Scan for the cell matching the given text and deliver its (X, Y) coordinate at center. 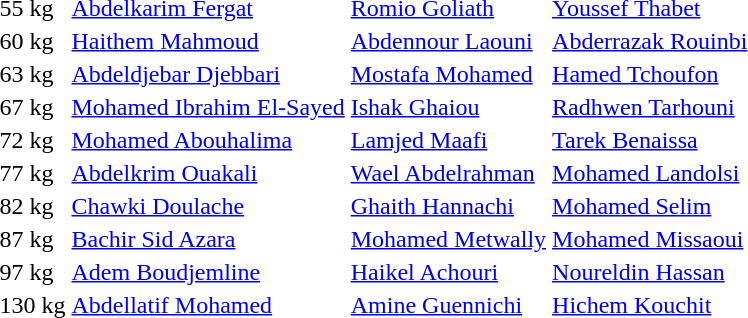
Abdeldjebar Djebbari (208, 74)
Haithem Mahmoud (208, 41)
Abdelkrim Ouakali (208, 173)
Adem Boudjemline (208, 272)
Mohamed Ibrahim El-Sayed (208, 107)
Chawki Doulache (208, 206)
Bachir Sid Azara (208, 239)
Mohamed Metwally (448, 239)
Haikel Achouri (448, 272)
Mostafa Mohamed (448, 74)
Wael Abdelrahman (448, 173)
Abdennour Laouni (448, 41)
Lamjed Maafi (448, 140)
Mohamed Abouhalima (208, 140)
Ishak Ghaiou (448, 107)
Ghaith Hannachi (448, 206)
